Extract the [x, y] coordinate from the center of the cell holding the provided text.  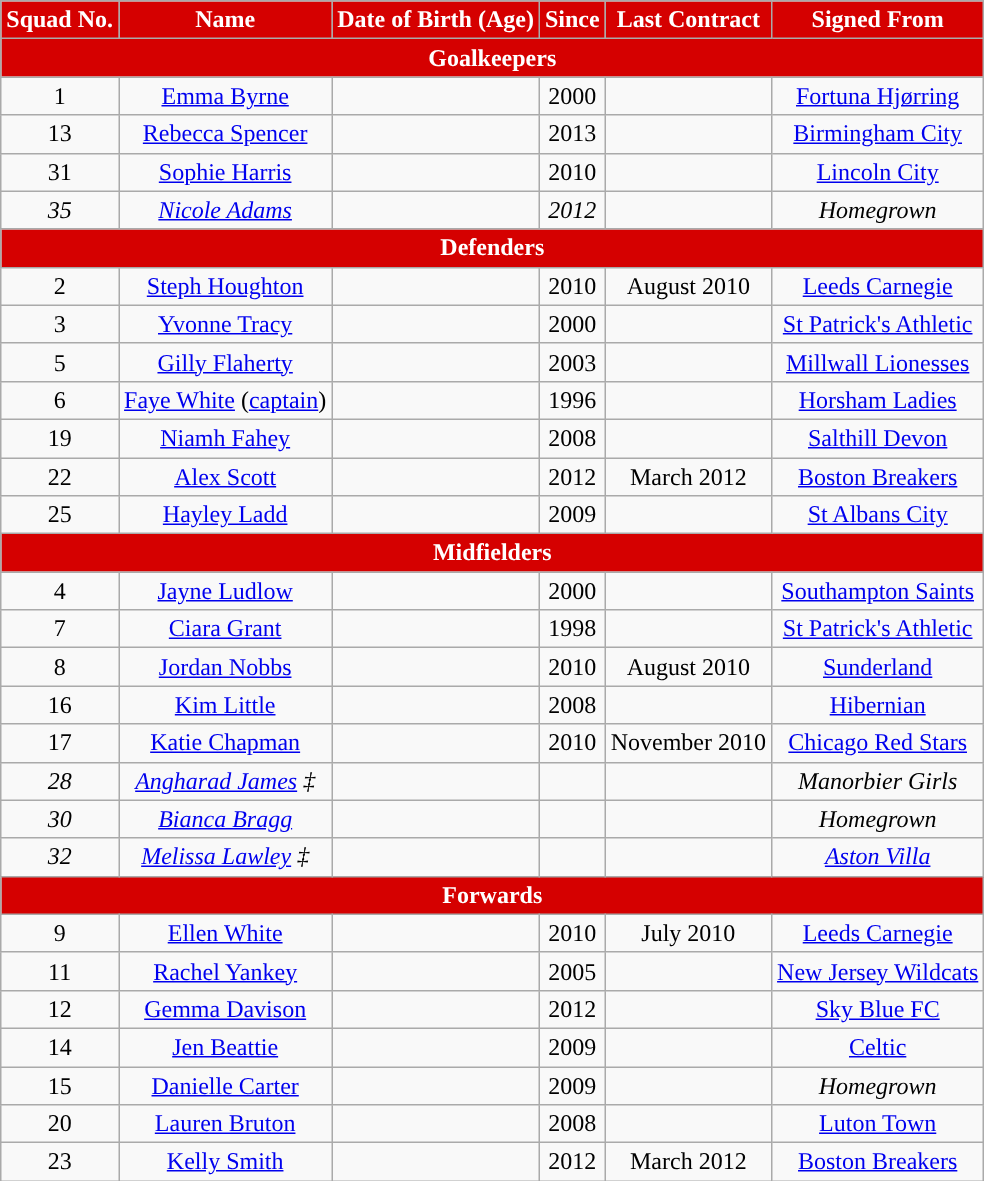
13 [60, 134]
Chicago Red Stars [878, 743]
8 [60, 667]
6 [60, 400]
20 [60, 1124]
Salthill Devon [878, 438]
Alex Scott [226, 477]
Jen Beattie [226, 1047]
Date of Birth (Age) [436, 20]
Manorbier Girls [878, 781]
15 [60, 1085]
Gilly Flaherty [226, 362]
Goalkeepers [492, 58]
Niamh Fahey [226, 438]
Angharad James ‡ [226, 781]
11 [60, 971]
1 [60, 96]
Lauren Bruton [226, 1124]
Steph Houghton [226, 286]
35 [60, 210]
St Albans City [878, 515]
28 [60, 781]
4 [60, 591]
Kim Little [226, 705]
Celtic [878, 1047]
2 [60, 286]
Birmingham City [878, 134]
Sophie Harris [226, 172]
New Jersey Wildcats [878, 971]
Millwall Lionesses [878, 362]
Emma Byrne [226, 96]
Bianca Bragg [226, 819]
3 [60, 324]
Melissa Lawley ‡ [226, 857]
Jayne Ludlow [226, 591]
Kelly Smith [226, 1162]
Katie Chapman [226, 743]
32 [60, 857]
19 [60, 438]
Southampton Saints [878, 591]
November 2010 [688, 743]
9 [60, 933]
Ciara Grant [226, 629]
16 [60, 705]
Since [572, 20]
Sunderland [878, 667]
23 [60, 1162]
Signed From [878, 20]
17 [60, 743]
Yvonne Tracy [226, 324]
Horsham Ladies [878, 400]
Sky Blue FC [878, 1009]
25 [60, 515]
Fortuna Hjørring [878, 96]
Lincoln City [878, 172]
Defenders [492, 248]
7 [60, 629]
2003 [572, 362]
Rebecca Spencer [226, 134]
Aston Villa [878, 857]
Jordan Nobbs [226, 667]
Danielle Carter [226, 1085]
Faye White (captain) [226, 400]
2005 [572, 971]
30 [60, 819]
14 [60, 1047]
5 [60, 362]
Squad No. [60, 20]
Midfielders [492, 553]
Last Contract [688, 20]
Nicole Adams [226, 210]
Name [226, 20]
Hibernian [878, 705]
22 [60, 477]
Luton Town [878, 1124]
Hayley Ladd [226, 515]
Rachel Yankey [226, 971]
2013 [572, 134]
1996 [572, 400]
31 [60, 172]
Gemma Davison [226, 1009]
Forwards [492, 895]
July 2010 [688, 933]
12 [60, 1009]
1998 [572, 629]
Ellen White [226, 933]
